Return [x, y] of the center of cell containing provided text 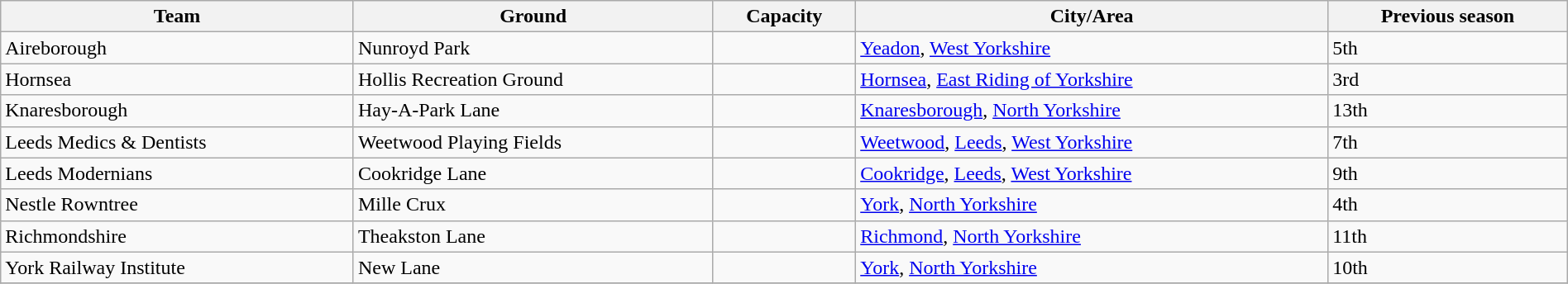
Team [177, 17]
Richmondshire [177, 236]
City/Area [1092, 17]
Leeds Modernians [177, 173]
Capacity [784, 17]
4th [1448, 205]
Nunroyd Park [533, 48]
Hollis Recreation Ground [533, 79]
3rd [1448, 79]
11th [1448, 236]
York Railway Institute [177, 267]
Previous season [1448, 17]
10th [1448, 267]
Knaresborough [177, 111]
Leeds Medics & Dentists [177, 142]
Theakston Lane [533, 236]
New Lane [533, 267]
9th [1448, 173]
Richmond, North Yorkshire [1092, 236]
Aireborough [177, 48]
7th [1448, 142]
Cookridge, Leeds, West Yorkshire [1092, 173]
13th [1448, 111]
Hornsea, East Riding of Yorkshire [1092, 79]
Hay-A-Park Lane [533, 111]
Yeadon, West Yorkshire [1092, 48]
Weetwood Playing Fields [533, 142]
Ground [533, 17]
Knaresborough, North Yorkshire [1092, 111]
Hornsea [177, 79]
Cookridge Lane [533, 173]
5th [1448, 48]
Weetwood, Leeds, West Yorkshire [1092, 142]
Mille Crux [533, 205]
Nestle Rowntree [177, 205]
